Output the (X, Y) coordinate of the center of the cell containing the given text.  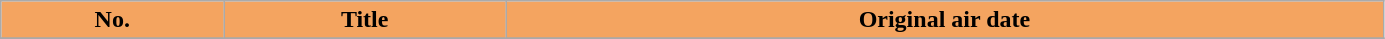
Original air date (945, 20)
Title (365, 20)
No. (112, 20)
